From the cell containing the given text, extract its center point as [X, Y] coordinate. 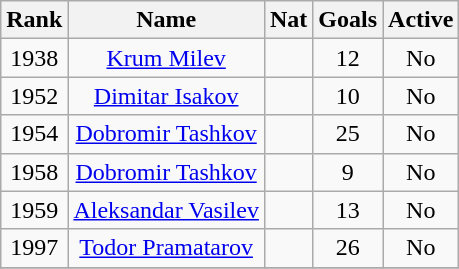
9 [348, 172]
1952 [34, 96]
Todor Pramatarov [166, 248]
Krum Milev [166, 58]
1958 [34, 172]
Nat [288, 20]
10 [348, 96]
1959 [34, 210]
26 [348, 248]
Goals [348, 20]
Active [421, 20]
1954 [34, 134]
Rank [34, 20]
Dimitar Isakov [166, 96]
Aleksandar Vasilev [166, 210]
1997 [34, 248]
13 [348, 210]
25 [348, 134]
1938 [34, 58]
Name [166, 20]
12 [348, 58]
